Determine the (x, y) coordinate at the center of the cell enclosing the given text.  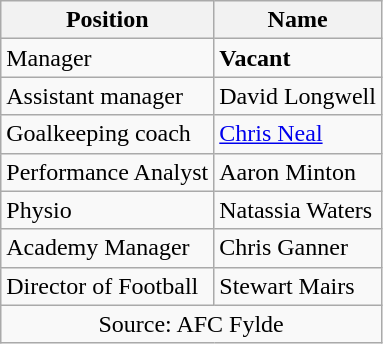
Natassia Waters (298, 210)
Position (108, 20)
Chris Ganner (298, 248)
Stewart Mairs (298, 286)
Manager (108, 58)
Goalkeeping coach (108, 134)
Aaron Minton (298, 172)
Vacant (298, 58)
Name (298, 20)
Physio (108, 210)
David Longwell (298, 96)
Source: AFC Fylde (192, 324)
Academy Manager (108, 248)
Assistant manager (108, 96)
Chris Neal (298, 134)
Director of Football (108, 286)
Performance Analyst (108, 172)
